Determine the [x, y] coordinate at the center of the cell enclosing the given text.  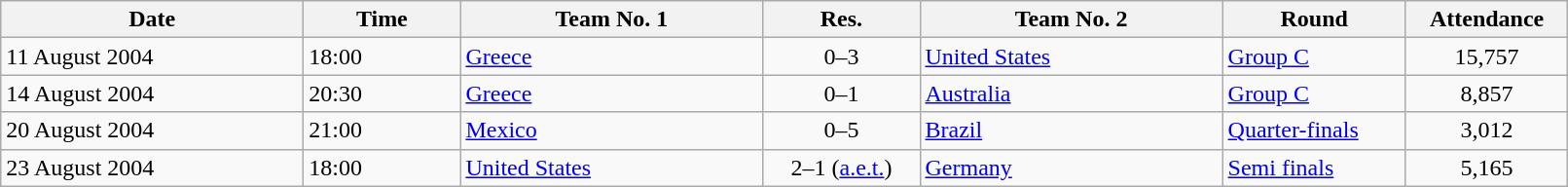
Semi finals [1314, 168]
0–3 [841, 56]
Mexico [611, 131]
21:00 [382, 131]
11 August 2004 [152, 56]
8,857 [1486, 93]
Team No. 2 [1071, 19]
Attendance [1486, 19]
Brazil [1071, 131]
Germany [1071, 168]
Round [1314, 19]
0–1 [841, 93]
14 August 2004 [152, 93]
Team No. 1 [611, 19]
Date [152, 19]
5,165 [1486, 168]
20 August 2004 [152, 131]
0–5 [841, 131]
2–1 (a.e.t.) [841, 168]
15,757 [1486, 56]
23 August 2004 [152, 168]
3,012 [1486, 131]
Quarter-finals [1314, 131]
20:30 [382, 93]
Australia [1071, 93]
Res. [841, 19]
Time [382, 19]
